Locate the cell with the specified text and output its [X, Y] center coordinate. 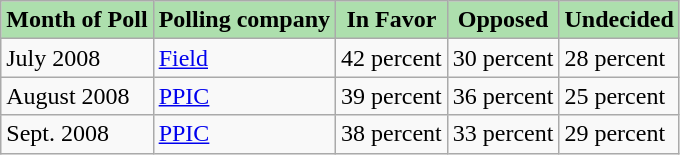
Polling company [244, 20]
39 percent [392, 96]
Month of Poll [77, 20]
36 percent [503, 96]
Field [244, 58]
Opposed [503, 20]
25 percent [619, 96]
Sept. 2008 [77, 134]
28 percent [619, 58]
30 percent [503, 58]
42 percent [392, 58]
33 percent [503, 134]
In Favor [392, 20]
August 2008 [77, 96]
38 percent [392, 134]
July 2008 [77, 58]
Undecided [619, 20]
29 percent [619, 134]
